Search for the cell housing the specified text and yield its (x, y) center coordinate. 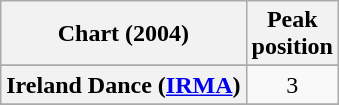
3 (292, 85)
Ireland Dance (IRMA) (124, 85)
Peakposition (292, 34)
Chart (2004) (124, 34)
